From the cell containing the given text, extract its center point as (x, y) coordinate. 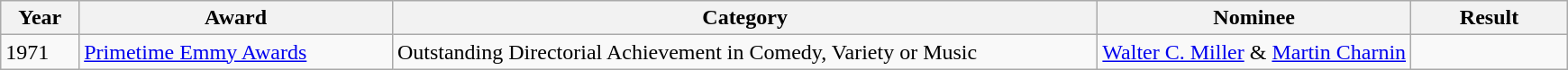
Walter C. Miller & Martin Charnin (1254, 52)
Result (1490, 18)
Nominee (1254, 18)
1971 (40, 52)
Category (744, 18)
Primetime Emmy Awards (236, 52)
Award (236, 18)
Outstanding Directorial Achievement in Comedy, Variety or Music (744, 52)
Year (40, 18)
